Return (X, Y) of the center of cell containing provided text 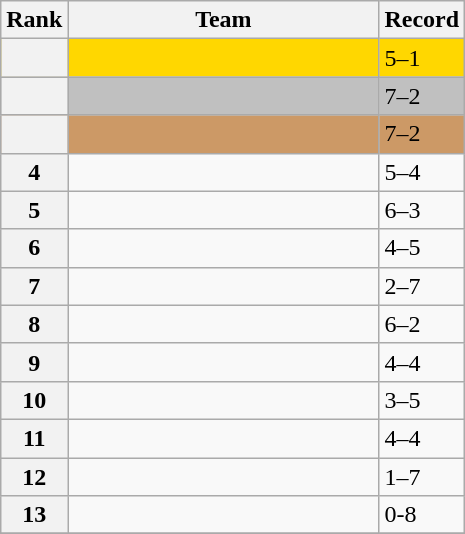
3–5 (422, 400)
7 (34, 286)
10 (34, 400)
0-8 (422, 515)
13 (34, 515)
5–4 (422, 172)
Rank (34, 20)
6–2 (422, 324)
Team (224, 20)
12 (34, 477)
Record (422, 20)
2–7 (422, 286)
6 (34, 248)
4–5 (422, 248)
8 (34, 324)
11 (34, 438)
5 (34, 210)
9 (34, 362)
6–3 (422, 210)
5–1 (422, 58)
1–7 (422, 477)
4 (34, 172)
